Identify which cell holds the provided text, then report its (x, y) central coordinate. 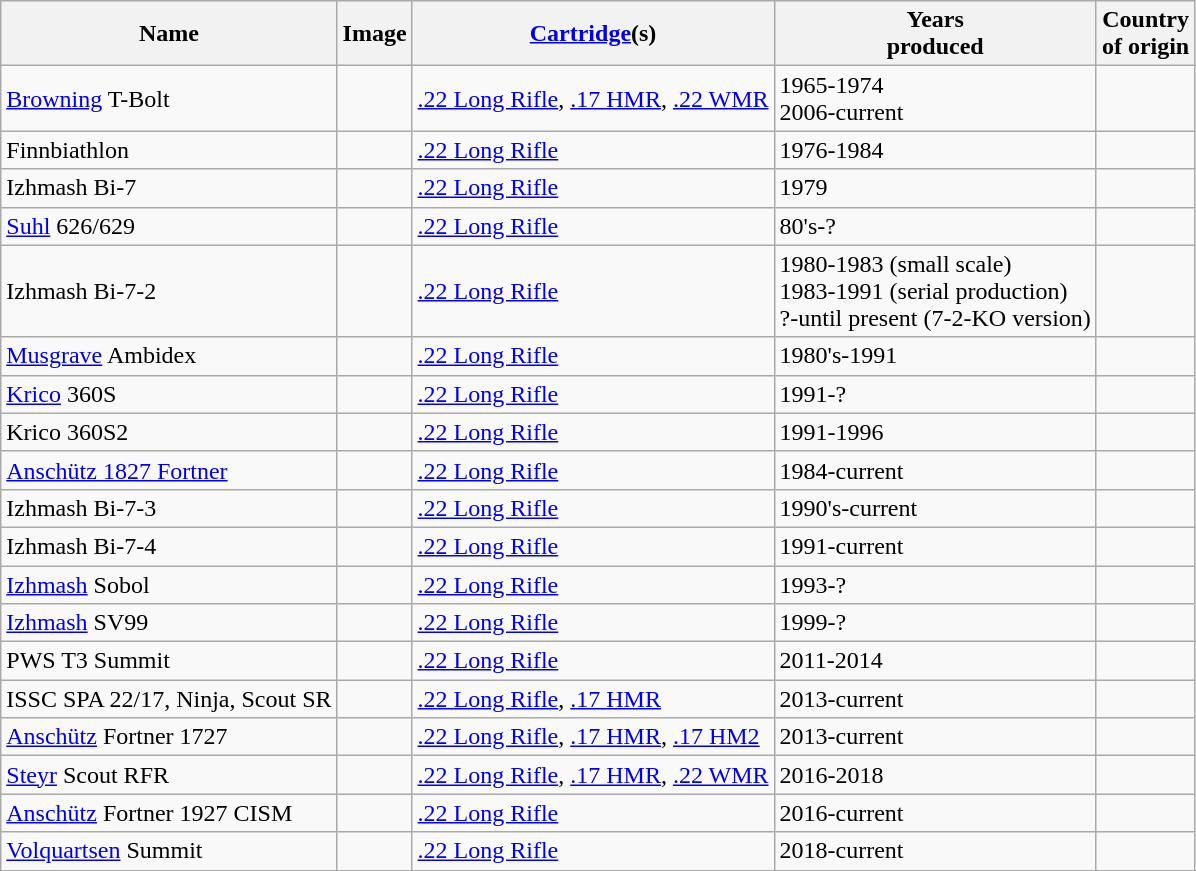
1979 (935, 188)
Image (374, 34)
ISSC SPA 22/17, Ninja, Scout SR (169, 699)
Izhmash Bi-7-4 (169, 546)
Izhmash Sobol (169, 585)
1984-current (935, 470)
Name (169, 34)
Years produced (935, 34)
Izhmash Bi-7-2 (169, 291)
1976-1984 (935, 150)
Krico 360S (169, 394)
1991-current (935, 546)
Steyr Scout RFR (169, 775)
Browning T-Bolt (169, 98)
2018-current (935, 851)
Krico 360S2 (169, 432)
.22 Long Rifle, .17 HMR (593, 699)
Finnbiathlon (169, 150)
80's-? (935, 226)
2016-current (935, 813)
1999-? (935, 623)
Country of origin (1145, 34)
Izhmash Bi-7 (169, 188)
Volquartsen Summit (169, 851)
1965-1974 2006-current (935, 98)
1980-1983 (small scale) 1983-1991 (serial production) ?-until present (7-2-KO version) (935, 291)
Cartridge(s) (593, 34)
Suhl 626/629 (169, 226)
PWS T3 Summit (169, 661)
Anschütz Fortner 1927 CISM (169, 813)
1980's-1991 (935, 356)
1993-? (935, 585)
Anschütz Fortner 1727 (169, 737)
1991-? (935, 394)
Izhmash Bi-7-3 (169, 508)
.22 Long Rifle, .17 HMR, .17 HM2 (593, 737)
1991-1996 (935, 432)
Anschütz 1827 Fortner (169, 470)
2016-2018 (935, 775)
Izhmash SV99 (169, 623)
1990's-current (935, 508)
Musgrave Ambidex (169, 356)
2011-2014 (935, 661)
